From the cell containing the given text, extract its center point as (x, y) coordinate. 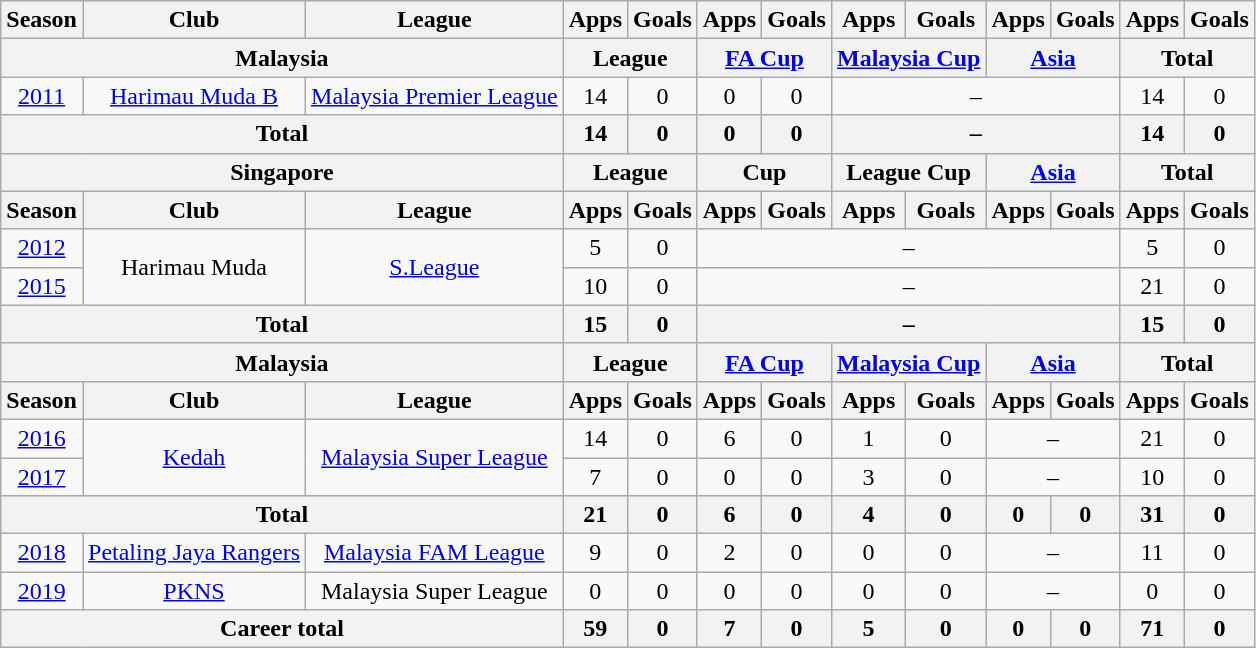
Kedah (194, 457)
11 (1152, 553)
Petaling Jaya Rangers (194, 553)
League Cup (908, 172)
1 (868, 438)
Singapore (282, 172)
2018 (42, 553)
2016 (42, 438)
2011 (42, 96)
2017 (42, 477)
Malaysia Premier League (435, 96)
2 (729, 553)
3 (868, 477)
Harimau Muda (194, 267)
2019 (42, 591)
S.League (435, 267)
Cup (764, 172)
Malaysia FAM League (435, 553)
59 (595, 629)
71 (1152, 629)
Harimau Muda B (194, 96)
31 (1152, 515)
Career total (282, 629)
2012 (42, 248)
9 (595, 553)
2015 (42, 286)
4 (868, 515)
PKNS (194, 591)
